For the text-containing cell, return its midpoint in [x, y] coordinate format. 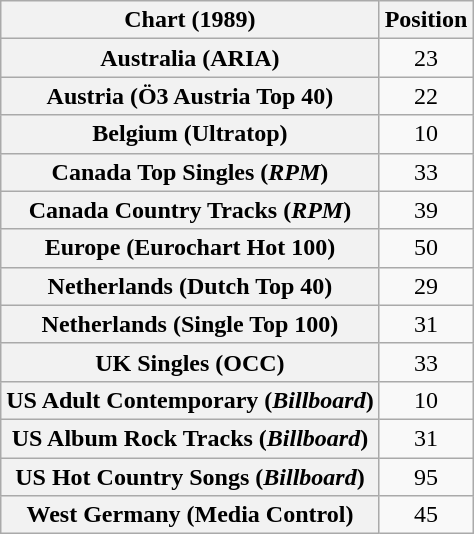
US Album Rock Tracks (Billboard) [190, 438]
Europe (Eurochart Hot 100) [190, 248]
Netherlands (Dutch Top 40) [190, 286]
UK Singles (OCC) [190, 362]
95 [426, 477]
29 [426, 286]
45 [426, 515]
50 [426, 248]
Canada Country Tracks (RPM) [190, 210]
Position [426, 20]
Netherlands (Single Top 100) [190, 324]
West Germany (Media Control) [190, 515]
Chart (1989) [190, 20]
Canada Top Singles (RPM) [190, 172]
Belgium (Ultratop) [190, 134]
Austria (Ö3 Austria Top 40) [190, 96]
22 [426, 96]
23 [426, 58]
US Adult Contemporary (Billboard) [190, 400]
Australia (ARIA) [190, 58]
US Hot Country Songs (Billboard) [190, 477]
39 [426, 210]
